Capture the cell that displays the provided text and extract its [x, y] central coordinate. 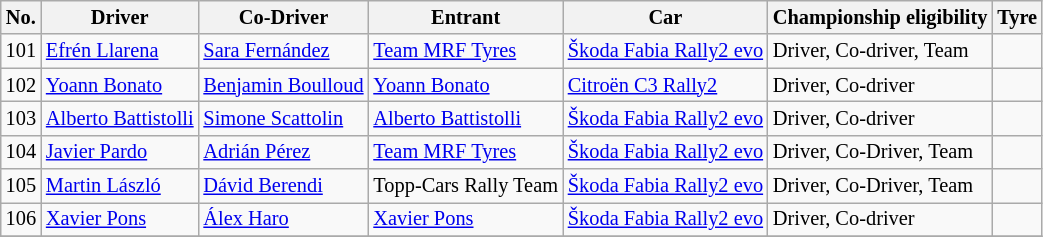
Entrant [465, 17]
Championship eligibility [880, 17]
Driver [120, 17]
104 [21, 152]
Topp-Cars Rally Team [465, 186]
Car [666, 17]
105 [21, 186]
Simone Scattolin [283, 118]
Dávid Berendi [283, 186]
103 [21, 118]
Tyre [1017, 17]
102 [21, 85]
Efrén Llarena [120, 51]
Benjamin Boulloud [283, 85]
Adrián Pérez [283, 152]
Sara Fernández [283, 51]
No. [21, 17]
Javier Pardo [120, 152]
106 [21, 219]
Citroën C3 Rally2 [666, 85]
Álex Haro [283, 219]
Martin László [120, 186]
101 [21, 51]
Driver, Co-driver, Team [880, 51]
Co-Driver [283, 17]
